Determine the [x, y] coordinate at the center of the cell enclosing the given text.  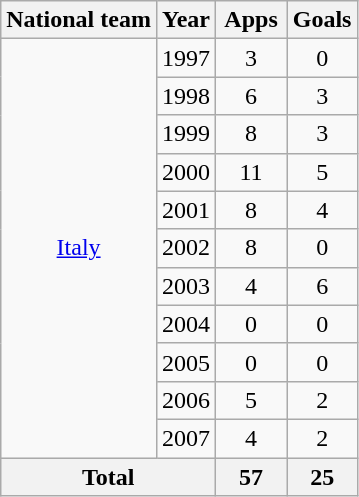
2005 [186, 362]
Italy [79, 248]
25 [322, 477]
2006 [186, 400]
1999 [186, 134]
2003 [186, 286]
National team [79, 20]
57 [252, 477]
2002 [186, 248]
1997 [186, 58]
1998 [186, 96]
Total [108, 477]
2007 [186, 438]
2001 [186, 210]
Goals [322, 20]
Apps [252, 20]
2000 [186, 172]
2004 [186, 324]
11 [252, 172]
Year [186, 20]
